Output the [x, y] coordinate of the center of the cell containing the given text.  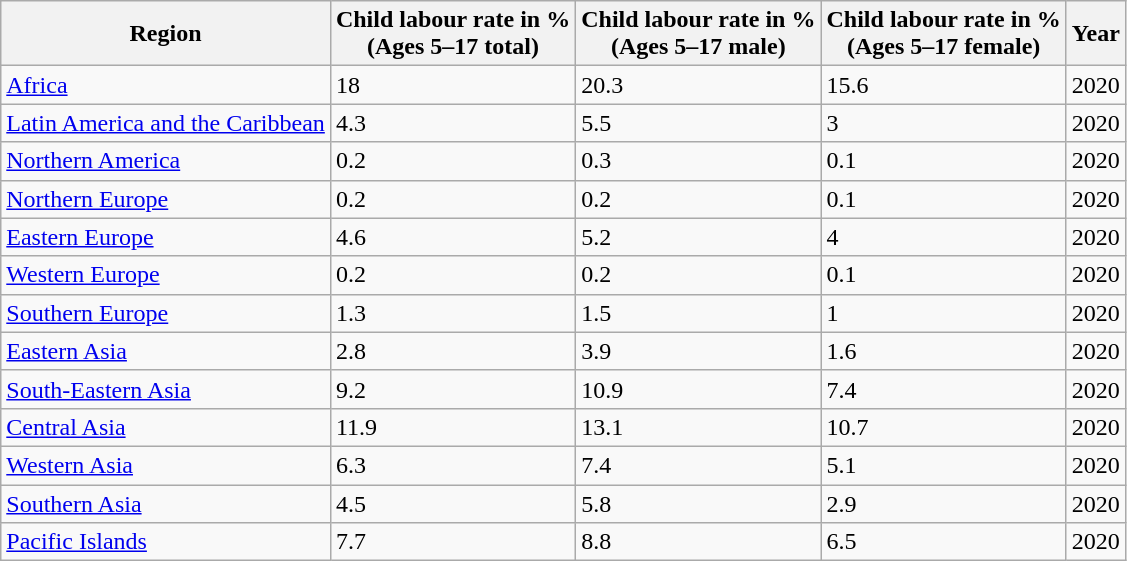
10.9 [698, 389]
4.3 [452, 123]
Child labour rate in %(Ages 5–17 total) [452, 34]
1.6 [944, 351]
5.1 [944, 465]
11.9 [452, 427]
2.9 [944, 503]
Southern Europe [166, 313]
18 [452, 85]
Latin America and the Caribbean [166, 123]
7.7 [452, 542]
Year [1096, 34]
Eastern Europe [166, 237]
1 [944, 313]
Child labour rate in %(Ages 5–17 male) [698, 34]
1.5 [698, 313]
Northern America [166, 161]
5.2 [698, 237]
2.8 [452, 351]
9.2 [452, 389]
3 [944, 123]
20.3 [698, 85]
4 [944, 237]
3.9 [698, 351]
Northern Europe [166, 199]
Southern Asia [166, 503]
Pacific Islands [166, 542]
5.5 [698, 123]
Central Asia [166, 427]
4.5 [452, 503]
0.3 [698, 161]
6.5 [944, 542]
4.6 [452, 237]
Africa [166, 85]
South-Eastern Asia [166, 389]
13.1 [698, 427]
10.7 [944, 427]
5.8 [698, 503]
6.3 [452, 465]
Child labour rate in %(Ages 5–17 female) [944, 34]
Western Asia [166, 465]
15.6 [944, 85]
1.3 [452, 313]
8.8 [698, 542]
Eastern Asia [166, 351]
Western Europe [166, 275]
Region [166, 34]
